Provide the (X, Y) coordinate of the cell's center where the given text is located.  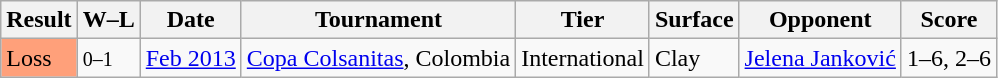
Copa Colsanitas, Colombia (378, 58)
1–6, 2–6 (948, 58)
Tier (583, 20)
Surface (694, 20)
Score (948, 20)
Jelena Janković (820, 58)
Loss (39, 58)
W–L (108, 20)
Opponent (820, 20)
Result (39, 20)
Date (190, 20)
International (583, 58)
Feb 2013 (190, 58)
0–1 (108, 58)
Clay (694, 58)
Tournament (378, 20)
